Capture the cell that displays the provided text and extract its (x, y) central coordinate. 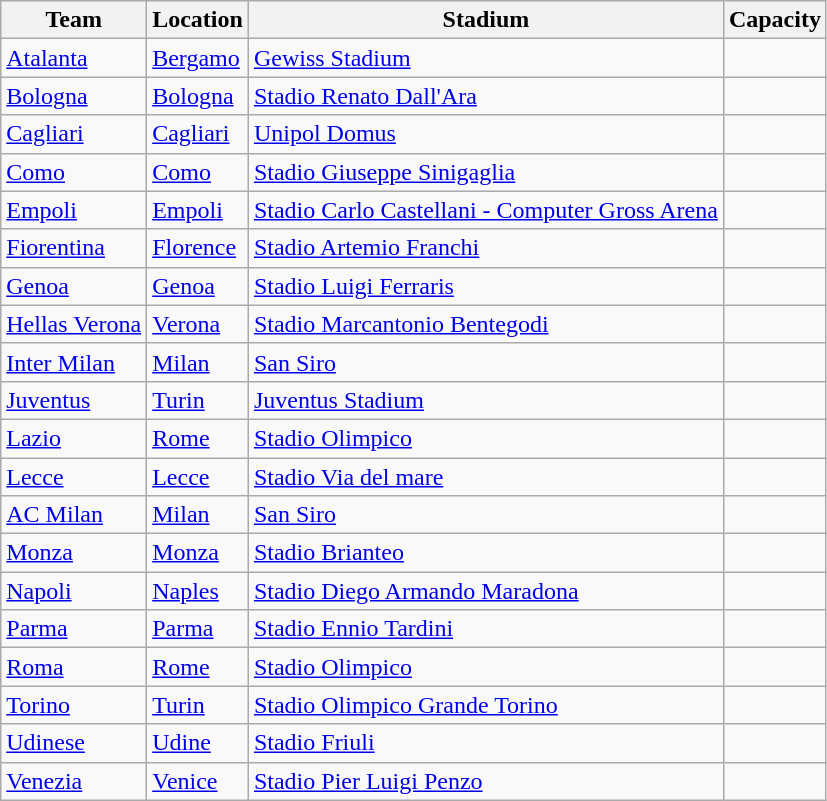
Location (198, 20)
Stadio Diego Armando Maradona (486, 591)
Capacity (774, 20)
Fiorentina (74, 248)
Juventus Stadium (486, 400)
Naples (198, 591)
Torino (74, 705)
Stadio Via del mare (486, 477)
Stadio Friuli (486, 743)
Roma (74, 667)
Stadio Carlo Castellani - Computer Gross Arena (486, 210)
Napoli (74, 591)
Stadio Artemio Franchi (486, 248)
Florence (198, 248)
Stadio Brianteo (486, 553)
Udine (198, 743)
Stadio Pier Luigi Penzo (486, 781)
Udinese (74, 743)
Venice (198, 781)
Hellas Verona (74, 324)
Juventus (74, 400)
Bergamo (198, 58)
Verona (198, 324)
Lazio (74, 438)
Stadium (486, 20)
Stadio Olimpico Grande Torino (486, 705)
Stadio Giuseppe Sinigaglia (486, 172)
Team (74, 20)
Gewiss Stadium (486, 58)
Stadio Renato Dall'Ara (486, 96)
Inter Milan (74, 362)
Atalanta (74, 58)
AC Milan (74, 515)
Unipol Domus (486, 134)
Stadio Ennio Tardini (486, 629)
Stadio Marcantonio Bentegodi (486, 324)
Venezia (74, 781)
Stadio Luigi Ferraris (486, 286)
